Find where the given text appears and provide that cell's center as [x, y] coordinate. 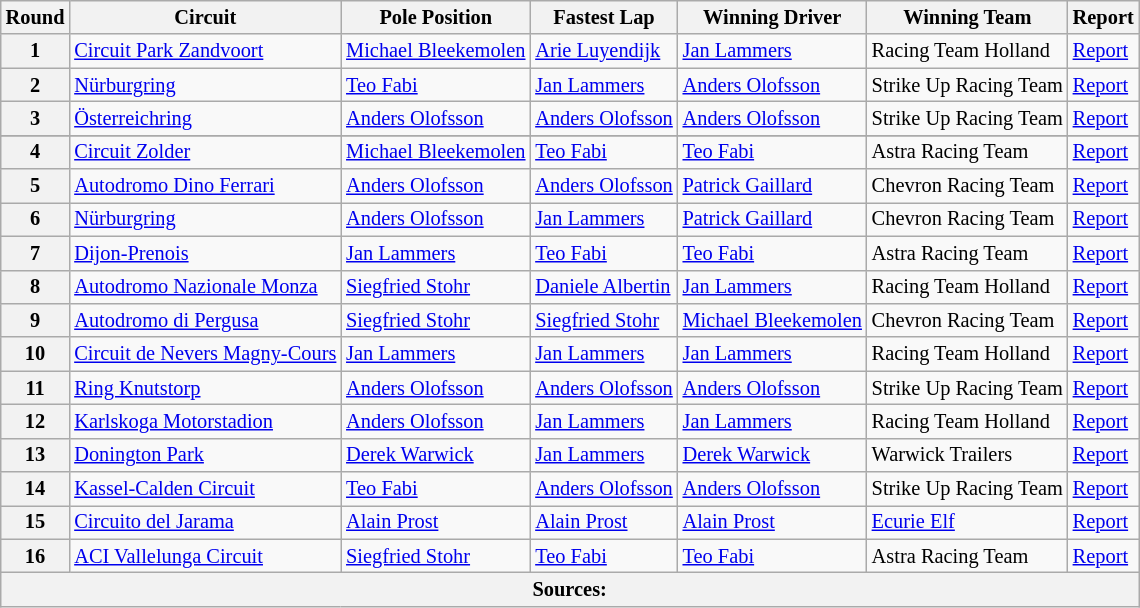
12 [36, 421]
Daniele Albertin [604, 287]
Kassel-Calden Circuit [205, 489]
1 [36, 51]
Autodromo Nazionale Monza [205, 287]
4 [36, 152]
2 [36, 85]
Circuit de Nevers Magny-Cours [205, 354]
Circuit Park Zandvoort [205, 51]
Circuit Zolder [205, 152]
Österreichring [205, 118]
Pole Position [436, 17]
Arie Luyendijk [604, 51]
10 [36, 354]
9 [36, 320]
Ecurie Elf [968, 522]
Ring Knutstorp [205, 388]
Dijon-Prenois [205, 253]
Fastest Lap [604, 17]
Circuito del Jarama [205, 522]
7 [36, 253]
13 [36, 455]
Donington Park [205, 455]
ACI Vallelunga Circuit [205, 556]
Warwick Trailers [968, 455]
Autodromo di Pergusa [205, 320]
Winning Driver [772, 17]
3 [36, 118]
Circuit [205, 17]
16 [36, 556]
Round [36, 17]
14 [36, 489]
5 [36, 186]
Winning Team [968, 17]
Karlskoga Motorstadion [205, 421]
Sources: [570, 589]
Autodromo Dino Ferrari [205, 186]
8 [36, 287]
15 [36, 522]
11 [36, 388]
6 [36, 219]
